Extract the (x, y) coordinate from the center of the cell holding the provided text.  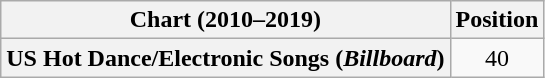
Position (497, 20)
US Hot Dance/Electronic Songs (Billboard) (226, 58)
40 (497, 58)
Chart (2010–2019) (226, 20)
